Locate the cell with the specified text and output its (X, Y) center coordinate. 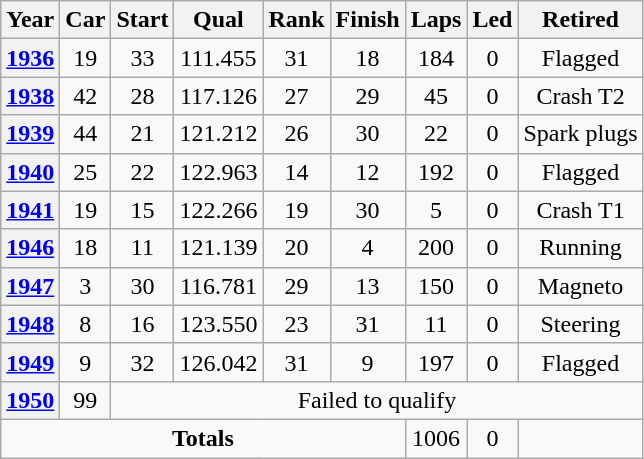
99 (86, 400)
111.455 (218, 58)
13 (368, 286)
200 (436, 248)
23 (296, 324)
116.781 (218, 286)
Steering (580, 324)
Year (30, 20)
1948 (30, 324)
117.126 (218, 96)
16 (142, 324)
1947 (30, 286)
27 (296, 96)
42 (86, 96)
5 (436, 210)
Laps (436, 20)
28 (142, 96)
Magneto (580, 286)
192 (436, 172)
Car (86, 20)
20 (296, 248)
1946 (30, 248)
1941 (30, 210)
Rank (296, 20)
26 (296, 134)
Crash T1 (580, 210)
1938 (30, 96)
8 (86, 324)
Led (492, 20)
33 (142, 58)
1936 (30, 58)
123.550 (218, 324)
126.042 (218, 362)
15 (142, 210)
Qual (218, 20)
Crash T2 (580, 96)
121.139 (218, 248)
14 (296, 172)
121.212 (218, 134)
1006 (436, 438)
4 (368, 248)
45 (436, 96)
44 (86, 134)
1940 (30, 172)
21 (142, 134)
150 (436, 286)
Retired (580, 20)
Start (142, 20)
197 (436, 362)
Finish (368, 20)
Totals (203, 438)
122.963 (218, 172)
3 (86, 286)
184 (436, 58)
122.266 (218, 210)
12 (368, 172)
Spark plugs (580, 134)
1939 (30, 134)
25 (86, 172)
1950 (30, 400)
Running (580, 248)
1949 (30, 362)
Failed to qualify (377, 400)
32 (142, 362)
